Return (X, Y) of the center of cell containing provided text 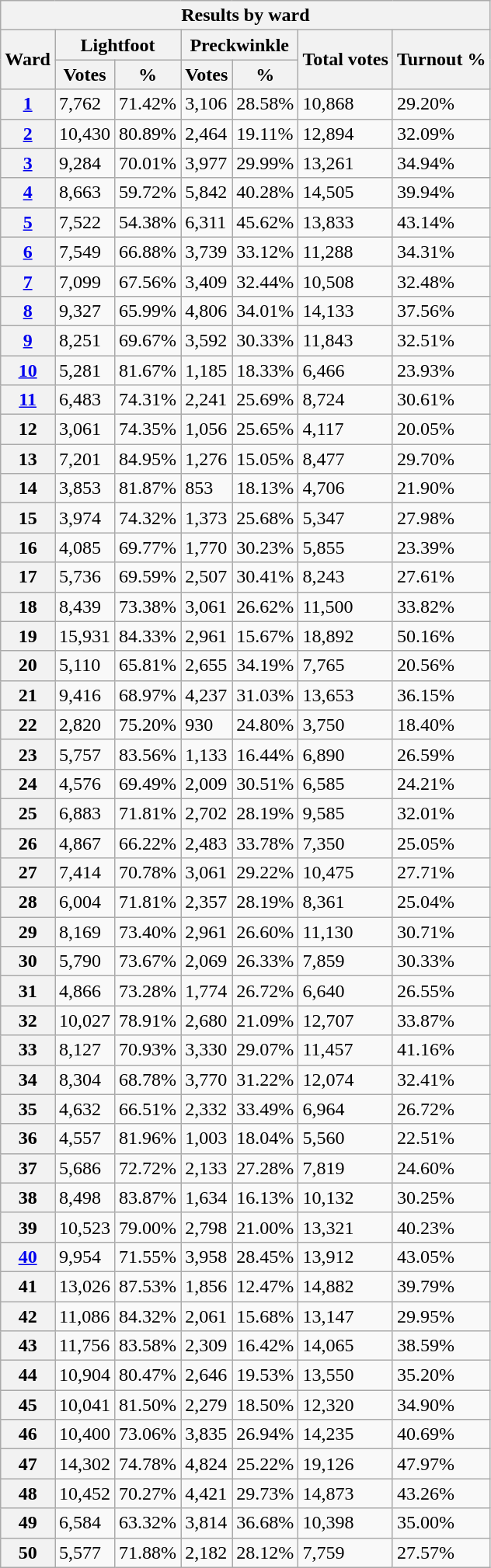
8,498 (84, 1198)
4,421 (207, 1493)
8,169 (84, 932)
31.22% (266, 1080)
5,110 (84, 666)
10,398 (346, 1523)
8,243 (346, 577)
24.60% (441, 1168)
Lightfoot (117, 45)
73.06% (148, 1434)
13,261 (346, 163)
14,235 (346, 1434)
3,974 (84, 518)
16.44% (266, 754)
13,653 (346, 695)
26.33% (266, 961)
33.12% (266, 252)
8,724 (346, 400)
6,483 (84, 400)
29.70% (441, 459)
38 (28, 1198)
26.62% (266, 607)
30.41% (266, 577)
35.20% (441, 1375)
2,680 (207, 1020)
15.68% (266, 1316)
13,026 (84, 1286)
7,765 (346, 666)
34.19% (266, 666)
49 (28, 1523)
3,853 (84, 488)
25.05% (441, 843)
10 (28, 370)
25 (28, 813)
27.28% (266, 1168)
47.97% (441, 1464)
35 (28, 1109)
65.81% (148, 666)
22 (28, 725)
27.71% (441, 873)
30.51% (266, 784)
50 (28, 1552)
66.22% (148, 843)
66.51% (148, 1109)
3,409 (207, 281)
5,757 (84, 754)
2,069 (207, 961)
84.32% (148, 1316)
47 (28, 1464)
69.49% (148, 784)
13,912 (346, 1257)
28 (28, 902)
15.67% (266, 636)
71.88% (148, 1552)
10,430 (84, 134)
74.32% (148, 518)
26 (28, 843)
11 (28, 400)
10,452 (84, 1493)
7,350 (346, 843)
2,009 (207, 784)
9,416 (84, 695)
73.67% (148, 961)
26.55% (441, 991)
84.33% (148, 636)
34 (28, 1080)
16.13% (266, 1198)
29.07% (266, 1050)
11,086 (84, 1316)
25.22% (266, 1464)
3 (28, 163)
7,759 (346, 1552)
19.11% (266, 134)
Ward (28, 60)
31.03% (266, 695)
18 (28, 607)
1,770 (207, 548)
20 (28, 666)
42 (28, 1316)
2,279 (207, 1405)
3,739 (207, 252)
45.62% (266, 222)
25.65% (266, 429)
35.00% (441, 1523)
41.16% (441, 1050)
2,464 (207, 134)
81.87% (148, 488)
2,483 (207, 843)
63.32% (148, 1523)
30 (28, 961)
3,106 (207, 104)
32.41% (441, 1080)
78.91% (148, 1020)
23 (28, 754)
73.28% (148, 991)
1,373 (207, 518)
28.12% (266, 1552)
28.58% (266, 104)
34.94% (441, 163)
9,954 (84, 1257)
81.50% (148, 1405)
19,126 (346, 1464)
3,958 (207, 1257)
10,041 (84, 1405)
33.87% (441, 1020)
2 (28, 134)
5,347 (346, 518)
10,132 (346, 1198)
19 (28, 636)
1,774 (207, 991)
10,868 (346, 104)
2,702 (207, 813)
23.39% (441, 548)
2,655 (207, 666)
6,004 (84, 902)
24.80% (266, 725)
6,585 (346, 784)
84.95% (148, 459)
1,185 (207, 370)
27 (28, 873)
8,477 (346, 459)
40.23% (441, 1227)
43 (28, 1346)
4,237 (207, 695)
11,457 (346, 1050)
12,320 (346, 1405)
25.04% (441, 902)
79.00% (148, 1227)
4,866 (84, 991)
39.94% (441, 193)
41 (28, 1286)
80.89% (148, 134)
68.97% (148, 695)
43.14% (441, 222)
7 (28, 281)
11,756 (84, 1346)
930 (207, 725)
12.47% (266, 1286)
48 (28, 1493)
4,085 (84, 548)
11,500 (346, 607)
7,099 (84, 281)
18.50% (266, 1405)
1,003 (207, 1139)
27.57% (441, 1552)
30.23% (266, 548)
14,505 (346, 193)
5,686 (84, 1168)
13,833 (346, 222)
81.96% (148, 1139)
40.69% (441, 1434)
69.59% (148, 577)
2,357 (207, 902)
21.00% (266, 1227)
2,646 (207, 1375)
70.27% (148, 1493)
8,663 (84, 193)
21.90% (441, 488)
2,241 (207, 400)
15,931 (84, 636)
2,182 (207, 1552)
2,798 (207, 1227)
12 (28, 429)
83.58% (148, 1346)
29 (28, 932)
32.44% (266, 281)
13,550 (346, 1375)
43.05% (441, 1257)
5 (28, 222)
71.42% (148, 104)
66.88% (148, 252)
26.94% (266, 1434)
5,855 (346, 548)
25.68% (266, 518)
10,027 (84, 1020)
8,251 (84, 340)
8,439 (84, 607)
69.77% (148, 548)
33.49% (266, 1109)
14,133 (346, 311)
70.78% (148, 873)
45 (28, 1405)
1,133 (207, 754)
37 (28, 1168)
40 (28, 1257)
6 (28, 252)
10,400 (84, 1434)
32.01% (441, 813)
33.78% (266, 843)
29.22% (266, 873)
6,890 (346, 754)
4,824 (207, 1464)
1,056 (207, 429)
4,557 (84, 1139)
17 (28, 577)
5,790 (84, 961)
67.56% (148, 281)
3,770 (207, 1080)
44 (28, 1375)
14 (28, 488)
72.72% (148, 1168)
38.59% (441, 1346)
Results by ward (245, 16)
69.67% (148, 340)
32.51% (441, 340)
2,332 (207, 1109)
28.45% (266, 1257)
10,475 (346, 873)
20.05% (441, 429)
1,276 (207, 459)
6,311 (207, 222)
853 (207, 488)
29.20% (441, 104)
5,281 (84, 370)
50.16% (441, 636)
2,061 (207, 1316)
83.56% (148, 754)
5,736 (84, 577)
36.68% (266, 1523)
39 (28, 1227)
74.31% (148, 400)
11,288 (346, 252)
3,977 (207, 163)
9 (28, 340)
24 (28, 784)
40.28% (266, 193)
68.78% (148, 1080)
18.13% (266, 488)
22.51% (441, 1139)
26.59% (441, 754)
9,327 (84, 311)
15 (28, 518)
15.05% (266, 459)
39.79% (441, 1286)
3,750 (346, 725)
34.31% (441, 252)
18.33% (266, 370)
1 (28, 104)
5,577 (84, 1552)
8 (28, 311)
29.95% (441, 1316)
Turnout % (441, 60)
36 (28, 1139)
5,560 (346, 1139)
34.90% (441, 1405)
3,330 (207, 1050)
73.40% (148, 932)
36.15% (441, 695)
21.09% (266, 1020)
81.67% (148, 370)
3,835 (207, 1434)
30.25% (441, 1198)
Total votes (346, 60)
70.01% (148, 163)
4,576 (84, 784)
59.72% (148, 193)
2,133 (207, 1168)
21 (28, 695)
18,892 (346, 636)
3,814 (207, 1523)
1,856 (207, 1286)
65.99% (148, 311)
16 (28, 548)
24.21% (441, 784)
43.26% (441, 1493)
87.53% (148, 1286)
13 (28, 459)
12,074 (346, 1080)
31 (28, 991)
6,584 (84, 1523)
33.82% (441, 607)
4,706 (346, 488)
14,873 (346, 1493)
30.71% (441, 932)
12,707 (346, 1020)
4 (28, 193)
71.55% (148, 1257)
74.78% (148, 1464)
6,640 (346, 991)
37.56% (441, 311)
4,806 (207, 311)
30.61% (441, 400)
32.09% (441, 134)
32.48% (441, 281)
29.99% (266, 163)
33 (28, 1050)
5,842 (207, 193)
4,117 (346, 429)
27.98% (441, 518)
6,883 (84, 813)
13,147 (346, 1316)
Preckwinkle (239, 45)
7,522 (84, 222)
11,130 (346, 932)
74.35% (148, 429)
34.01% (266, 311)
46 (28, 1434)
70.93% (148, 1050)
26.60% (266, 932)
18.40% (441, 725)
1,634 (207, 1198)
8,361 (346, 902)
13,321 (346, 1227)
7,762 (84, 104)
2,309 (207, 1346)
7,414 (84, 873)
80.47% (148, 1375)
7,819 (346, 1168)
54.38% (148, 222)
10,904 (84, 1375)
14,302 (84, 1464)
6,466 (346, 370)
3,592 (207, 340)
2,820 (84, 725)
10,523 (84, 1227)
73.38% (148, 607)
10,508 (346, 281)
9,585 (346, 813)
29.73% (266, 1493)
18.04% (266, 1139)
83.87% (148, 1198)
12,894 (346, 134)
8,127 (84, 1050)
2,507 (207, 577)
19.53% (266, 1375)
14,882 (346, 1286)
14,065 (346, 1346)
16.42% (266, 1346)
8,304 (84, 1080)
7,859 (346, 961)
32 (28, 1020)
27.61% (441, 577)
75.20% (148, 725)
9,284 (84, 163)
25.69% (266, 400)
7,201 (84, 459)
23.93% (441, 370)
20.56% (441, 666)
6,964 (346, 1109)
11,843 (346, 340)
4,867 (84, 843)
4,632 (84, 1109)
7,549 (84, 252)
